Provide the [X, Y] coordinate of the cell's center where the given text is located.  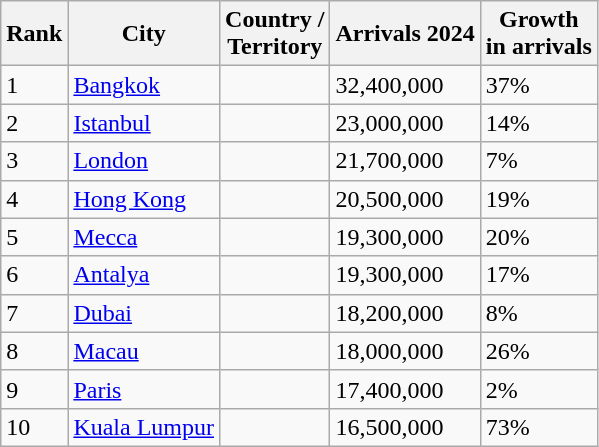
18,000,000 [405, 351]
5 [34, 237]
Mecca [144, 237]
37% [538, 85]
3 [34, 161]
Arrivals 2024 [405, 34]
Antalya [144, 275]
26% [538, 351]
Macau [144, 351]
19% [538, 199]
1 [34, 85]
9 [34, 389]
17% [538, 275]
73% [538, 427]
Hong Kong [144, 199]
7 [34, 313]
Kuala Lumpur [144, 427]
2% [538, 389]
7% [538, 161]
City [144, 34]
Growthin arrivals [538, 34]
10 [34, 427]
32,400,000 [405, 85]
4 [34, 199]
6 [34, 275]
17,400,000 [405, 389]
Istanbul [144, 123]
20,500,000 [405, 199]
Bangkok [144, 85]
Dubai [144, 313]
8% [538, 313]
2 [34, 123]
Paris [144, 389]
20% [538, 237]
14% [538, 123]
18,200,000 [405, 313]
21,700,000 [405, 161]
Country /Territory [275, 34]
16,500,000 [405, 427]
8 [34, 351]
23,000,000 [405, 123]
London [144, 161]
Rank [34, 34]
